For the text-containing cell, return its midpoint in [X, Y] coordinate format. 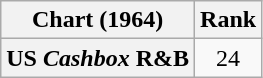
Chart (1964) [98, 20]
Rank [228, 20]
US Cashbox R&B [98, 58]
24 [228, 58]
